Scan for the cell matching the given text and deliver its (x, y) coordinate at center. 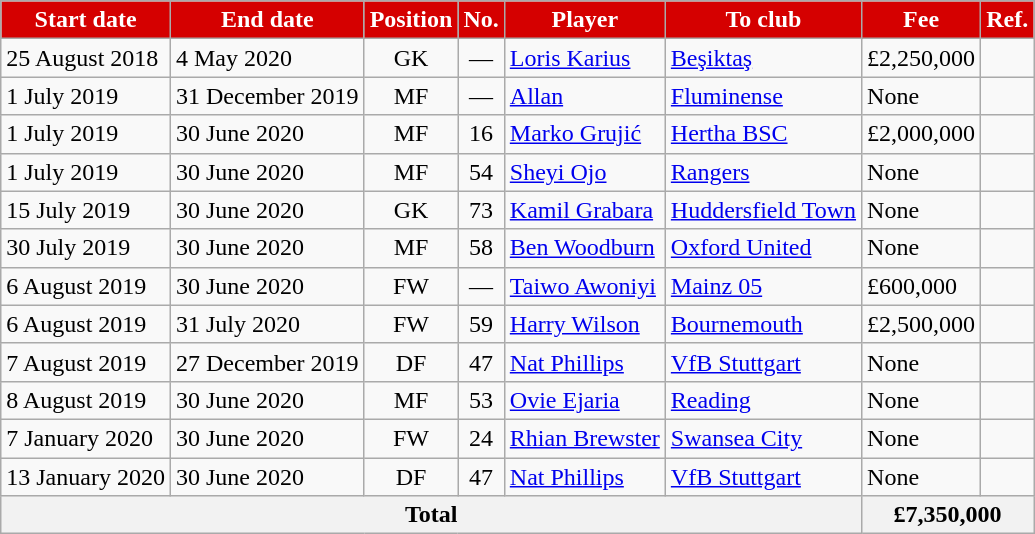
£2,500,000 (922, 324)
To club (763, 20)
Oxford United (763, 248)
Reading (763, 400)
Fluminense (763, 96)
End date (267, 20)
Huddersfield Town (763, 210)
16 (481, 134)
7 August 2019 (86, 362)
Player (584, 20)
Ovie Ejaria (584, 400)
Start date (86, 20)
31 July 2020 (267, 324)
53 (481, 400)
25 August 2018 (86, 58)
Beşiktaş (763, 58)
31 December 2019 (267, 96)
73 (481, 210)
30 July 2019 (86, 248)
Marko Grujić (584, 134)
Rhian Brewster (584, 438)
Bournemouth (763, 324)
Taiwo Awoniyi (584, 286)
24 (481, 438)
Hertha BSC (763, 134)
No. (481, 20)
£600,000 (922, 286)
Ben Woodburn (584, 248)
7 January 2020 (86, 438)
Ref. (1008, 20)
Loris Karius (584, 58)
Mainz 05 (763, 286)
58 (481, 248)
Rangers (763, 172)
Position (411, 20)
£7,350,000 (948, 515)
13 January 2020 (86, 477)
£2,250,000 (922, 58)
54 (481, 172)
27 December 2019 (267, 362)
Sheyi Ojo (584, 172)
Total (432, 515)
59 (481, 324)
8 August 2019 (86, 400)
Swansea City (763, 438)
Fee (922, 20)
Harry Wilson (584, 324)
Allan (584, 96)
Kamil Grabara (584, 210)
15 July 2019 (86, 210)
4 May 2020 (267, 58)
£2,000,000 (922, 134)
